From the cell containing the given text, extract its center point as (x, y) coordinate. 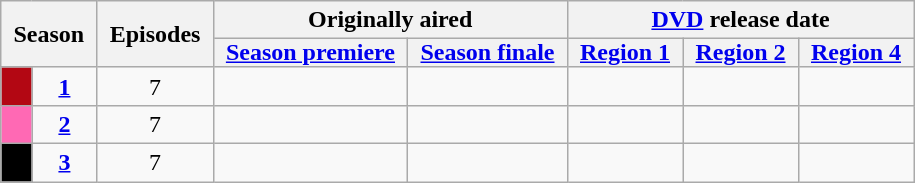
Region 4 (856, 53)
3 (64, 162)
1 (64, 86)
DVD release date (740, 20)
Season finale (488, 53)
2 (64, 124)
Region 1 (625, 53)
Originally aired (390, 20)
Season premiere (310, 53)
Season (49, 34)
Region 2 (741, 53)
Episodes (155, 34)
